Pinpoint the cell where the given text exists, returning its [x, y] midpoint coordinate. 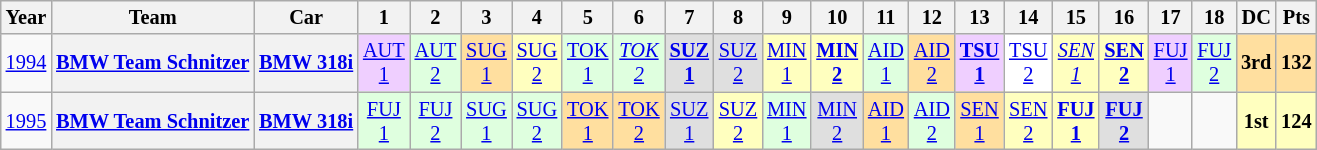
DC [1256, 17]
18 [1214, 17]
Pts [1296, 17]
1995 [26, 121]
16 [1124, 17]
AUT1 [384, 63]
TSU1 [980, 63]
17 [1171, 17]
132 [1296, 63]
AUT2 [436, 63]
9 [786, 17]
13 [980, 17]
5 [588, 17]
3 [486, 17]
11 [886, 17]
124 [1296, 121]
Team [152, 17]
2 [436, 17]
TSU2 [1028, 63]
1994 [26, 63]
15 [1076, 17]
12 [932, 17]
4 [537, 17]
Car [306, 17]
8 [738, 17]
14 [1028, 17]
Year [26, 17]
1 [384, 17]
6 [638, 17]
1st [1256, 121]
3rd [1256, 63]
7 [690, 17]
10 [837, 17]
